Determine the (X, Y) coordinate at the center of the cell enclosing the given text.  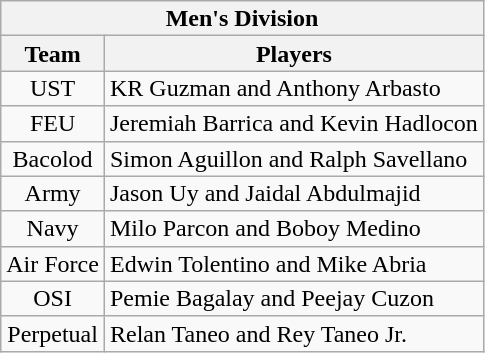
Pemie Bagalay and Peejay Cuzon (294, 298)
Simon Aguillon and Ralph Savellano (294, 158)
Navy (53, 228)
Perpetual (53, 334)
KR Guzman and Anthony Arbasto (294, 88)
Edwin Tolentino and Mike Abria (294, 264)
Relan Taneo and Rey Taneo Jr. (294, 334)
UST (53, 88)
Milo Parcon and Boboy Medino (294, 228)
Air Force (53, 264)
Jason Uy and Jaidal Abdulmajid (294, 194)
Bacolod (53, 158)
Men's Division (242, 18)
OSI (53, 298)
Players (294, 54)
Jeremiah Barrica and Kevin Hadlocon (294, 124)
Army (53, 194)
Team (53, 54)
FEU (53, 124)
